Capture the cell that displays the provided text and extract its (x, y) central coordinate. 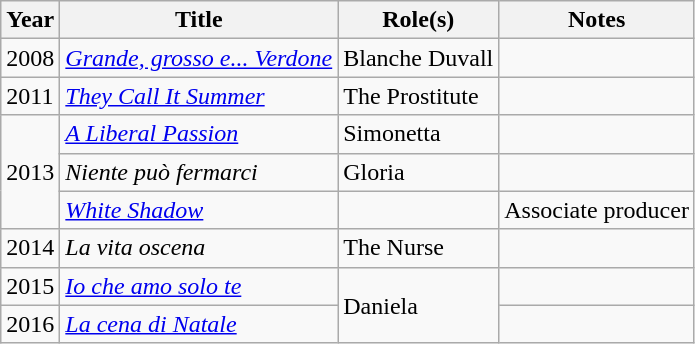
Blanche Duvall (418, 58)
Year (30, 20)
Title (199, 20)
2014 (30, 248)
Niente può fermarci (199, 172)
2016 (30, 324)
The Prostitute (418, 96)
2008 (30, 58)
A Liberal Passion (199, 134)
The Nurse (418, 248)
Associate producer (597, 210)
They Call It Summer (199, 96)
Role(s) (418, 20)
Gloria (418, 172)
2015 (30, 286)
Simonetta (418, 134)
Notes (597, 20)
La vita oscena (199, 248)
Daniela (418, 305)
Grande, grosso e... Verdone (199, 58)
La cena di Natale (199, 324)
2013 (30, 172)
Io che amo solo te (199, 286)
White Shadow (199, 210)
2011 (30, 96)
